Locate the cell with the specified text and output its [x, y] center coordinate. 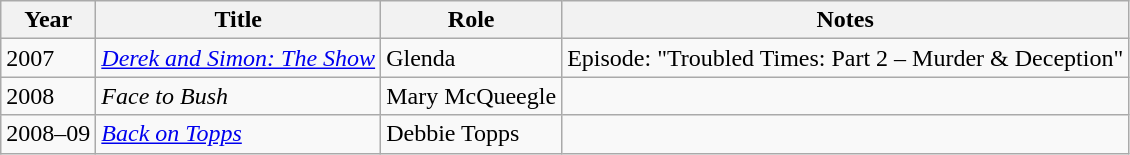
Year [48, 20]
Debbie Topps [472, 134]
Title [238, 20]
2008–09 [48, 134]
Derek and Simon: The Show [238, 58]
Episode: "Troubled Times: Part 2 – Murder & Deception" [846, 58]
Back on Topps [238, 134]
Glenda [472, 58]
Mary McQueegle [472, 96]
2007 [48, 58]
Notes [846, 20]
2008 [48, 96]
Role [472, 20]
Face to Bush [238, 96]
